Extract the [X, Y] coordinate from the center of the cell holding the provided text.  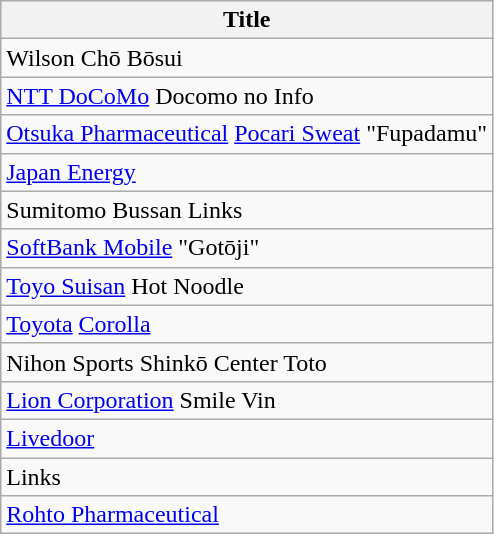
Toyota Corolla [247, 324]
NTT DoCoMo Docomo no Info [247, 96]
SoftBank Mobile "Gotōji" [247, 248]
Otsuka Pharmaceutical Pocari Sweat "Fupadamu" [247, 134]
Livedoor [247, 438]
Toyo Suisan Hot Noodle [247, 286]
Wilson Chō Bōsui [247, 58]
Japan Energy [247, 172]
Lion Corporation Smile Vin [247, 400]
Title [247, 20]
Nihon Sports Shinkō Center Toto [247, 362]
Sumitomo Bussan Links [247, 210]
Rohto Pharmaceutical [247, 515]
Links [247, 477]
